From the cell containing the given text, extract its center point as [X, Y] coordinate. 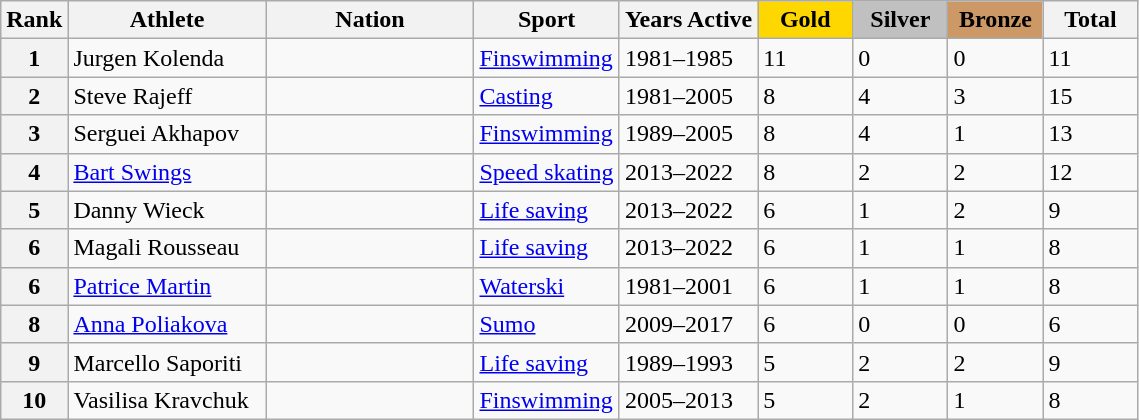
Steve Rajeff [167, 96]
Silver [900, 20]
Jurgen Kolenda [167, 58]
Bronze [996, 20]
Total [1090, 20]
Danny Wieck [167, 210]
Vasilisa Kravchuk [167, 400]
1981–2005 [688, 96]
Waterski [546, 286]
2009–2017 [688, 324]
Sport [546, 20]
Bart Swings [167, 172]
Casting [546, 96]
Years Active [688, 20]
12 [1090, 172]
Patrice Martin [167, 286]
Athlete [167, 20]
1981–2001 [688, 286]
Serguei Akhapov [167, 134]
Gold [806, 20]
Anna Poliakova [167, 324]
13 [1090, 134]
Sumo [546, 324]
Magali Rousseau [167, 248]
10 [34, 400]
1981–1985 [688, 58]
Rank [34, 20]
Marcello Saporiti [167, 362]
15 [1090, 96]
2005–2013 [688, 400]
1989–1993 [688, 362]
Speed skating [546, 172]
1989–2005 [688, 134]
Nation [370, 20]
